Return the [x, y] coordinate for the center point of the cell that contains the specified text.  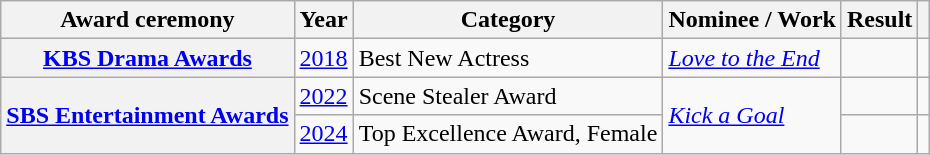
Top Excellence Award, Female [508, 134]
Category [508, 20]
Kick a Goal [752, 115]
SBS Entertainment Awards [148, 115]
Result [879, 20]
Nominee / Work [752, 20]
Scene Stealer Award [508, 96]
Award ceremony [148, 20]
2018 [324, 58]
2022 [324, 96]
2024 [324, 134]
Best New Actress [508, 58]
Love to the End [752, 58]
Year [324, 20]
KBS Drama Awards [148, 58]
